Determine the [x, y] coordinate at the center of the cell enclosing the given text.  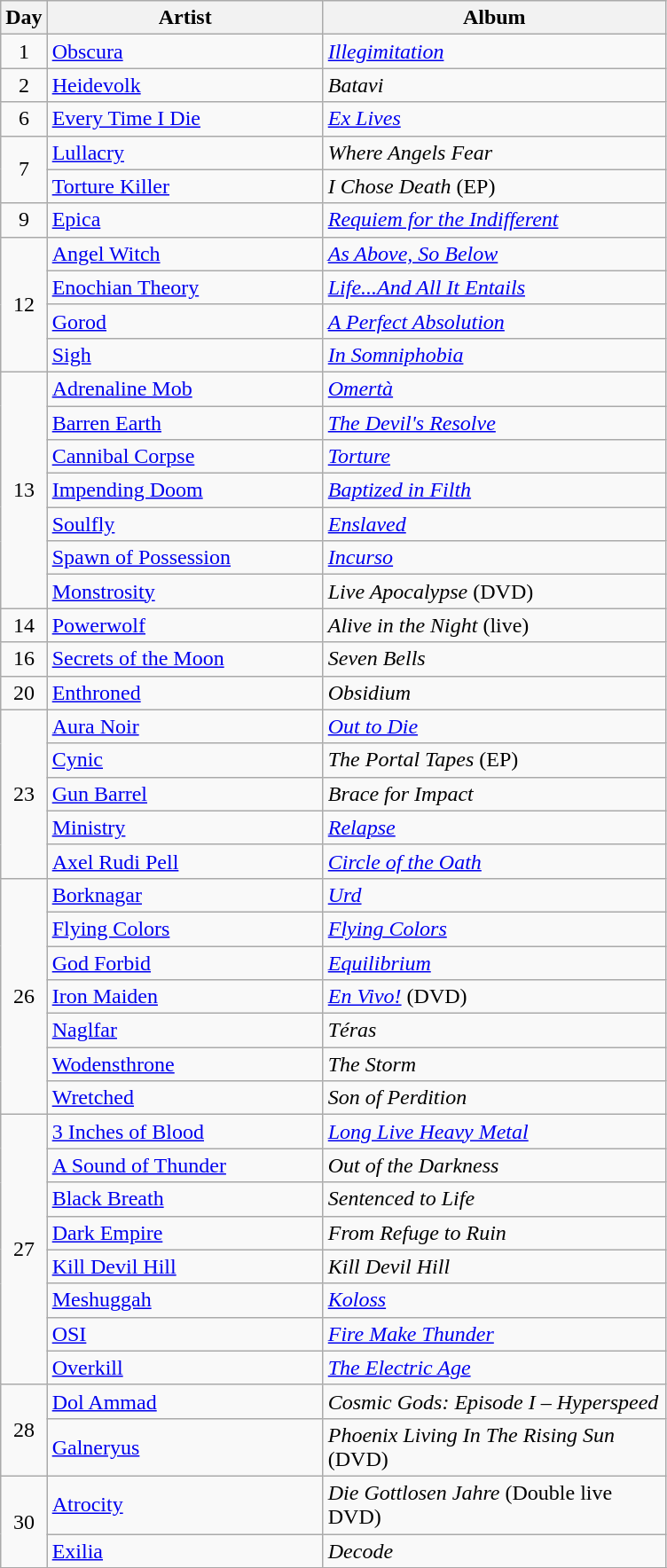
Aura Noir [184, 726]
1 [24, 51]
Ex Lives [494, 119]
As Above, So Below [494, 254]
Batavi [494, 85]
Wodensthrone [184, 1064]
The Electric Age [494, 1368]
From Refuge to Ruin [494, 1233]
Torture Killer [184, 186]
Heidevolk [184, 85]
Enthroned [184, 693]
14 [24, 625]
Powerwolf [184, 625]
Axel Rudi Pell [184, 861]
Sentenced to Life [494, 1199]
God Forbid [184, 962]
Fire Make Thunder [494, 1334]
Gun Barrel [184, 794]
26 [24, 996]
23 [24, 794]
30 [24, 1522]
Dol Ammad [184, 1401]
9 [24, 220]
The Devil's Resolve [494, 423]
In Somniphobia [494, 355]
Dark Empire [184, 1233]
Incurso [494, 558]
Adrenaline Mob [184, 388]
Illegimitation [494, 51]
Brace for Impact [494, 794]
Decode [494, 1551]
Galneryus [184, 1447]
Overkill [184, 1368]
The Portal Tapes (EP) [494, 760]
Every Time I Die [184, 119]
Soulfly [184, 524]
3 Inches of Blood [184, 1132]
Where Angels Fear [494, 153]
Live Apocalypse (DVD) [494, 592]
Long Live Heavy Metal [494, 1132]
Cynic [184, 760]
Equilibrium [494, 962]
Circle of the Oath [494, 861]
16 [24, 659]
Impending Doom [184, 490]
Exilia [184, 1551]
Secrets of the Moon [184, 659]
Naglfar [184, 1031]
Gorod [184, 321]
Angel Witch [184, 254]
Atrocity [184, 1504]
Meshuggah [184, 1300]
Obscura [184, 51]
Urd [494, 895]
Enslaved [494, 524]
Ministry [184, 827]
Life...And All It Entails [494, 287]
Requiem for the Indifferent [494, 220]
Téras [494, 1031]
Iron Maiden [184, 997]
Spawn of Possession [184, 558]
A Sound of Thunder [184, 1165]
Die Gottlosen Jahre (Double live DVD) [494, 1504]
Black Breath [184, 1199]
2 [24, 85]
Cosmic Gods: Episode I – Hyperspeed [494, 1401]
Obsidium [494, 693]
Out to Die [494, 726]
Lullacry [184, 153]
I Chose Death (EP) [494, 186]
Cannibal Corpse [184, 457]
Monstrosity [184, 592]
OSI [184, 1334]
Koloss [494, 1300]
Alive in the Night (live) [494, 625]
6 [24, 119]
13 [24, 490]
Day [24, 18]
Seven Bells [494, 659]
Baptized in Filth [494, 490]
A Perfect Absolution [494, 321]
7 [24, 169]
Out of the Darkness [494, 1165]
28 [24, 1430]
The Storm [494, 1064]
Torture [494, 457]
Artist [184, 18]
Borknagar [184, 895]
Omertà [494, 388]
27 [24, 1250]
Relapse [494, 827]
Album [494, 18]
Phoenix Living In The Rising Sun (DVD) [494, 1447]
Sigh [184, 355]
Son of Perdition [494, 1098]
Enochian Theory [184, 287]
20 [24, 693]
Barren Earth [184, 423]
En Vivo! (DVD) [494, 997]
12 [24, 304]
Epica [184, 220]
Wretched [184, 1098]
